Locate the cell with the specified text and output its (x, y) center coordinate. 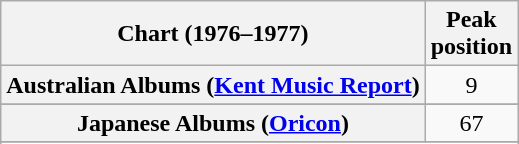
Chart (1976–1977) (213, 34)
9 (471, 85)
Japanese Albums (Oricon) (213, 123)
67 (471, 123)
Peakposition (471, 34)
Australian Albums (Kent Music Report) (213, 85)
